Detect which cell encompasses the target text, then output its [x, y] center coordinate. 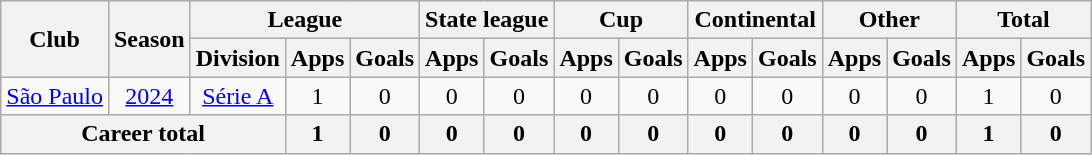
Season [149, 39]
2024 [149, 96]
Série A [238, 96]
Continental [755, 20]
Career total [144, 134]
Cup [621, 20]
Other [889, 20]
State league [487, 20]
Total [1023, 20]
League [304, 20]
Club [55, 39]
São Paulo [55, 96]
Division [238, 58]
